Return [X, Y] of the center of cell containing provided text 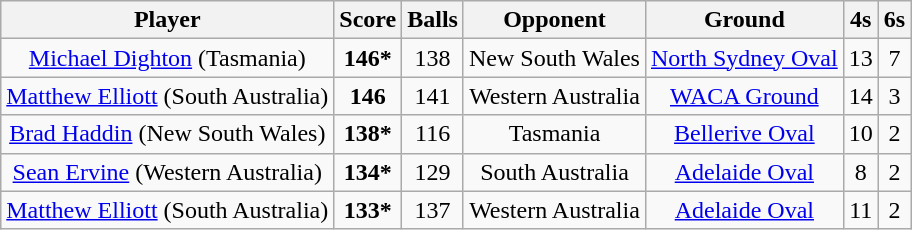
146 [368, 96]
146* [368, 58]
Bellerive Oval [744, 134]
134* [368, 172]
137 [433, 210]
Brad Haddin (New South Wales) [168, 134]
138 [433, 58]
141 [433, 96]
Sean Ervine (Western Australia) [168, 172]
14 [860, 96]
North Sydney Oval [744, 58]
129 [433, 172]
11 [860, 210]
New South Wales [554, 58]
116 [433, 134]
133* [368, 210]
Opponent [554, 20]
South Australia [554, 172]
Score [368, 20]
Tasmania [554, 134]
Player [168, 20]
Ground [744, 20]
138* [368, 134]
Michael Dighton (Tasmania) [168, 58]
3 [894, 96]
10 [860, 134]
8 [860, 172]
4s [860, 20]
13 [860, 58]
WACA Ground [744, 96]
7 [894, 58]
Balls [433, 20]
6s [894, 20]
